Provide the (X, Y) coordinate of the cell's center where the given text is located.  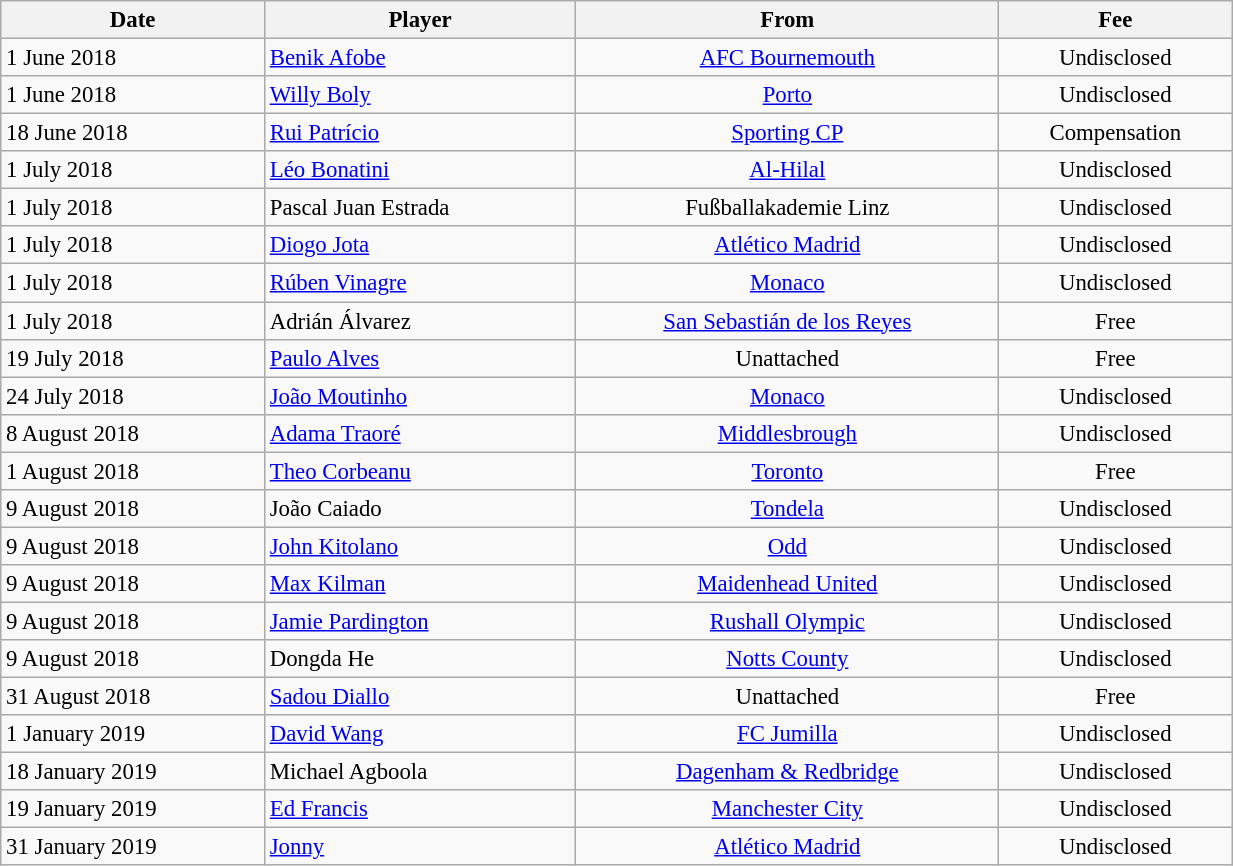
Pascal Juan Estrada (420, 208)
Porto (788, 95)
8 August 2018 (133, 433)
Jamie Pardington (420, 621)
John Kitolano (420, 546)
Compensation (1116, 133)
Notts County (788, 659)
Al-Hilal (788, 170)
Adrián Álvarez (420, 321)
Benik Afobe (420, 58)
Middlesbrough (788, 433)
Paulo Alves (420, 358)
Dongda He (420, 659)
João Caiado (420, 509)
AFC Bournemouth (788, 58)
David Wang (420, 734)
Léo Bonatini (420, 170)
Sadou Diallo (420, 697)
Jonny (420, 847)
Adama Traoré (420, 433)
Manchester City (788, 809)
31 August 2018 (133, 697)
18 June 2018 (133, 133)
Theo Corbeanu (420, 471)
Date (133, 20)
Michael Agboola (420, 772)
Rushall Olympic (788, 621)
1 August 2018 (133, 471)
Fee (1116, 20)
Diogo Jota (420, 245)
FC Jumilla (788, 734)
18 January 2019 (133, 772)
19 July 2018 (133, 358)
San Sebastián de los Reyes (788, 321)
Tondela (788, 509)
From (788, 20)
1 January 2019 (133, 734)
Maidenhead United (788, 584)
Dagenham & Redbridge (788, 772)
24 July 2018 (133, 396)
Ed Francis (420, 809)
Toronto (788, 471)
Odd (788, 546)
Fußballakademie Linz (788, 208)
Max Kilman (420, 584)
Rui Patrício (420, 133)
Rúben Vinagre (420, 283)
19 January 2019 (133, 809)
João Moutinho (420, 396)
Sporting CP (788, 133)
31 January 2019 (133, 847)
Player (420, 20)
Willy Boly (420, 95)
